For the text-containing cell, return its midpoint in (X, Y) coordinate format. 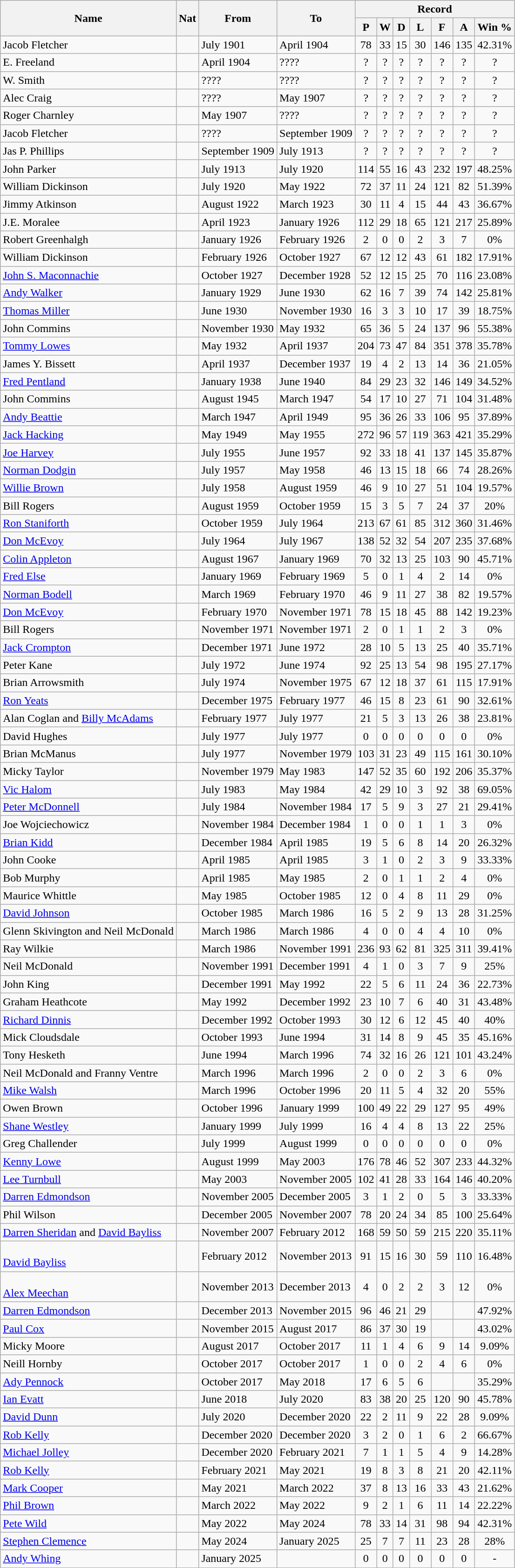
378 (464, 346)
168 (366, 1232)
51.39% (495, 186)
45.71% (495, 559)
66 (442, 470)
Tommy Lowes (88, 346)
Alec Craig (88, 98)
18.75% (495, 311)
149 (464, 381)
P (366, 27)
Neil McDonald (88, 966)
Greg Challender (88, 1144)
73 (385, 346)
35.11% (495, 1232)
127 (442, 1108)
Mike Walsh (88, 1091)
116 (464, 275)
John S. Maconnachie (88, 275)
July 1967 (316, 541)
W (385, 27)
F (442, 27)
From (238, 18)
81 (420, 949)
351 (442, 346)
135 (464, 45)
42 (366, 789)
To (316, 18)
June 2018 (238, 1399)
43.48% (495, 1002)
Ron Yeats (88, 700)
182 (464, 258)
May 1955 (316, 434)
Pete Wild (88, 1523)
Maurice Whittle (88, 896)
December 1937 (316, 364)
29.41% (495, 807)
232 (442, 169)
32.61% (495, 700)
14.28% (495, 1453)
Paul Cox (88, 1328)
161 (464, 753)
192 (442, 771)
83 (366, 1399)
Shane Westley (88, 1126)
120 (442, 1399)
July 1901 (238, 45)
June 1972 (316, 647)
55% (495, 1091)
34.52% (495, 381)
Joe Wojciechowicz (88, 825)
May 1922 (316, 186)
36.67% (495, 204)
May 1983 (316, 771)
Stephen Clemence (88, 1541)
16.48% (495, 1256)
207 (442, 541)
Fred Pentland (88, 381)
307 (442, 1161)
Jimmy Atkinson (88, 204)
Kenny Lowe (88, 1161)
February 1969 (316, 577)
July 1958 (238, 488)
30.10% (495, 753)
December 1928 (316, 275)
164 (442, 1179)
March 1923 (316, 204)
45.78% (495, 1399)
112 (366, 222)
145 (464, 452)
Vic Halom (88, 789)
325 (442, 949)
421 (464, 434)
Phil Wilson (88, 1215)
44.32% (495, 1161)
Richard Dinnis (88, 1019)
Ian Evatt (88, 1399)
James Y. Bissett (88, 364)
60 (420, 771)
21.62% (495, 1488)
22.22% (495, 1506)
31.48% (495, 399)
Thomas Miller (88, 311)
May 1949 (238, 434)
51 (442, 488)
47.92% (495, 1310)
Robert Greenhalgh (88, 240)
John Parker (88, 169)
Micky Moore (88, 1346)
Michael Jolley (88, 1453)
102 (366, 1179)
48.25% (495, 169)
Glenn Skivington and Neil McDonald (88, 931)
January 1938 (238, 381)
Mick Cloudsdale (88, 1037)
- (495, 1559)
Roger Charnley (88, 115)
Jack Hacking (88, 434)
Jas P. Phillips (88, 151)
July 1955 (238, 452)
45.16% (495, 1037)
L (420, 27)
Norman Dodgin (88, 470)
July 1983 (238, 789)
272 (366, 434)
Phil Brown (88, 1506)
206 (464, 771)
25.89% (495, 222)
John Cooke (88, 860)
28% (495, 1541)
215 (442, 1232)
David Johnson (88, 913)
235 (464, 541)
Ady Pennock (88, 1382)
31.25% (495, 913)
34 (420, 1215)
Ron Staniforth (88, 523)
44 (442, 204)
69.05% (495, 789)
Owen Brown (88, 1108)
Ray Wilkie (88, 949)
December 1975 (238, 700)
66.67% (495, 1435)
55 (385, 169)
Win % (495, 27)
114 (366, 169)
37.89% (495, 417)
50 (401, 1232)
35.78% (495, 346)
Andy Whing (88, 1559)
Darren Sheridan and David Bayliss (88, 1232)
Bob Murphy (88, 878)
Graham Heathcote (88, 1002)
25.81% (495, 293)
39.41% (495, 949)
March 1969 (238, 594)
23.81% (495, 718)
31.46% (495, 523)
106 (442, 417)
Andy Beattie (88, 417)
August 1967 (238, 559)
Mark Cooper (88, 1488)
40% (495, 1019)
Neil McDonald and Franny Ventre (88, 1072)
August 1922 (238, 204)
December 1971 (238, 647)
20% (495, 505)
57 (401, 434)
86 (366, 1328)
Jack Crompton (88, 647)
Nat (187, 18)
311 (464, 949)
David Dunn (88, 1417)
220 (464, 1232)
Brian McManus (88, 753)
93 (385, 949)
John King (88, 984)
D (401, 27)
David Hughes (88, 736)
May 1958 (316, 470)
E. Freeland (88, 62)
26.32% (495, 842)
J.E. Moralee (88, 222)
176 (366, 1161)
Brian Arrowsmith (88, 683)
42.11% (495, 1470)
94 (464, 1523)
Lee Turnbull (88, 1179)
138 (366, 541)
204 (366, 346)
88 (442, 612)
23.08% (495, 275)
55.38% (495, 328)
236 (366, 949)
July 1984 (238, 807)
Brian Kidd (88, 842)
Colin Appleton (88, 559)
110 (464, 1256)
June 1957 (316, 452)
37.68% (495, 541)
40.20% (495, 1179)
91 (366, 1256)
August 1945 (238, 399)
19.23% (495, 612)
25.64% (495, 1215)
Norman Bodell (88, 594)
Alex Meechan (88, 1286)
W. Smith (88, 80)
21.05% (495, 364)
April 1949 (316, 417)
27.17% (495, 665)
June 1940 (316, 381)
July 1974 (238, 683)
47 (401, 346)
Neill Hornby (88, 1364)
Name (88, 18)
49% (495, 1108)
May 1984 (316, 789)
April 1923 (238, 222)
28.26% (495, 470)
Peter McDonnell (88, 807)
Andy Walker (88, 293)
22.73% (495, 984)
Record (435, 9)
Micky Taylor (88, 771)
101 (464, 1055)
Tony Hesketh (88, 1055)
360 (464, 523)
312 (442, 523)
147 (366, 771)
July 1957 (238, 470)
363 (442, 434)
Fred Else (88, 577)
Peter Kane (88, 665)
43.24% (495, 1055)
72 (366, 186)
35.87% (495, 452)
May 2018 (316, 1382)
213 (366, 523)
January 1929 (238, 293)
217 (464, 222)
35.71% (495, 647)
November 1975 (316, 683)
A (464, 27)
David Bayliss (88, 1256)
June 1974 (316, 665)
233 (464, 1161)
Joe Harvey (88, 452)
71 (442, 399)
35.37% (495, 771)
July 1972 (238, 665)
119 (420, 434)
43.02% (495, 1328)
Alan Coglan and Billy McAdams (88, 718)
197 (464, 169)
Willie Brown (88, 488)
195 (464, 665)
